Find where the given text appears and provide that cell's center as [x, y] coordinate. 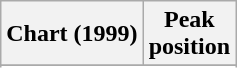
Chart (1999) [72, 34]
Peakposition [189, 34]
